For the text-containing cell, return its midpoint in [x, y] coordinate format. 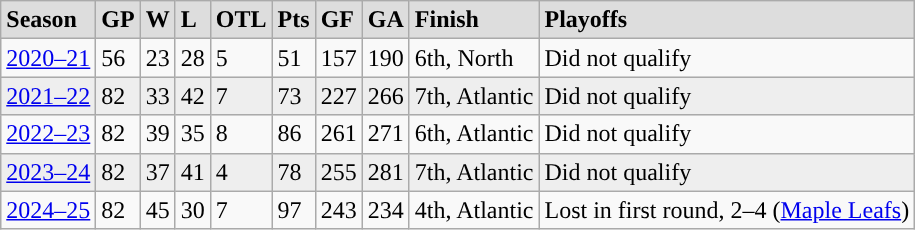
45 [158, 210]
190 [386, 58]
28 [192, 58]
GF [338, 20]
41 [192, 172]
73 [294, 96]
35 [192, 134]
4 [241, 172]
Lost in first round, 2–4 (Maple Leafs) [727, 210]
261 [338, 134]
33 [158, 96]
Season [48, 20]
23 [158, 58]
30 [192, 210]
Pts [294, 20]
GA [386, 20]
Playoffs [727, 20]
5 [241, 58]
OTL [241, 20]
51 [294, 58]
6th, Atlantic [474, 134]
4th, Atlantic [474, 210]
39 [158, 134]
271 [386, 134]
Finish [474, 20]
W [158, 20]
L [192, 20]
2021–22 [48, 96]
2023–24 [48, 172]
97 [294, 210]
157 [338, 58]
56 [118, 58]
2024–25 [48, 210]
255 [338, 172]
266 [386, 96]
GP [118, 20]
37 [158, 172]
2020–21 [48, 58]
281 [386, 172]
227 [338, 96]
86 [294, 134]
2022–23 [48, 134]
234 [386, 210]
42 [192, 96]
6th, North [474, 58]
78 [294, 172]
243 [338, 210]
8 [241, 134]
